Pinpoint the cell where the given text exists, returning its (X, Y) midpoint coordinate. 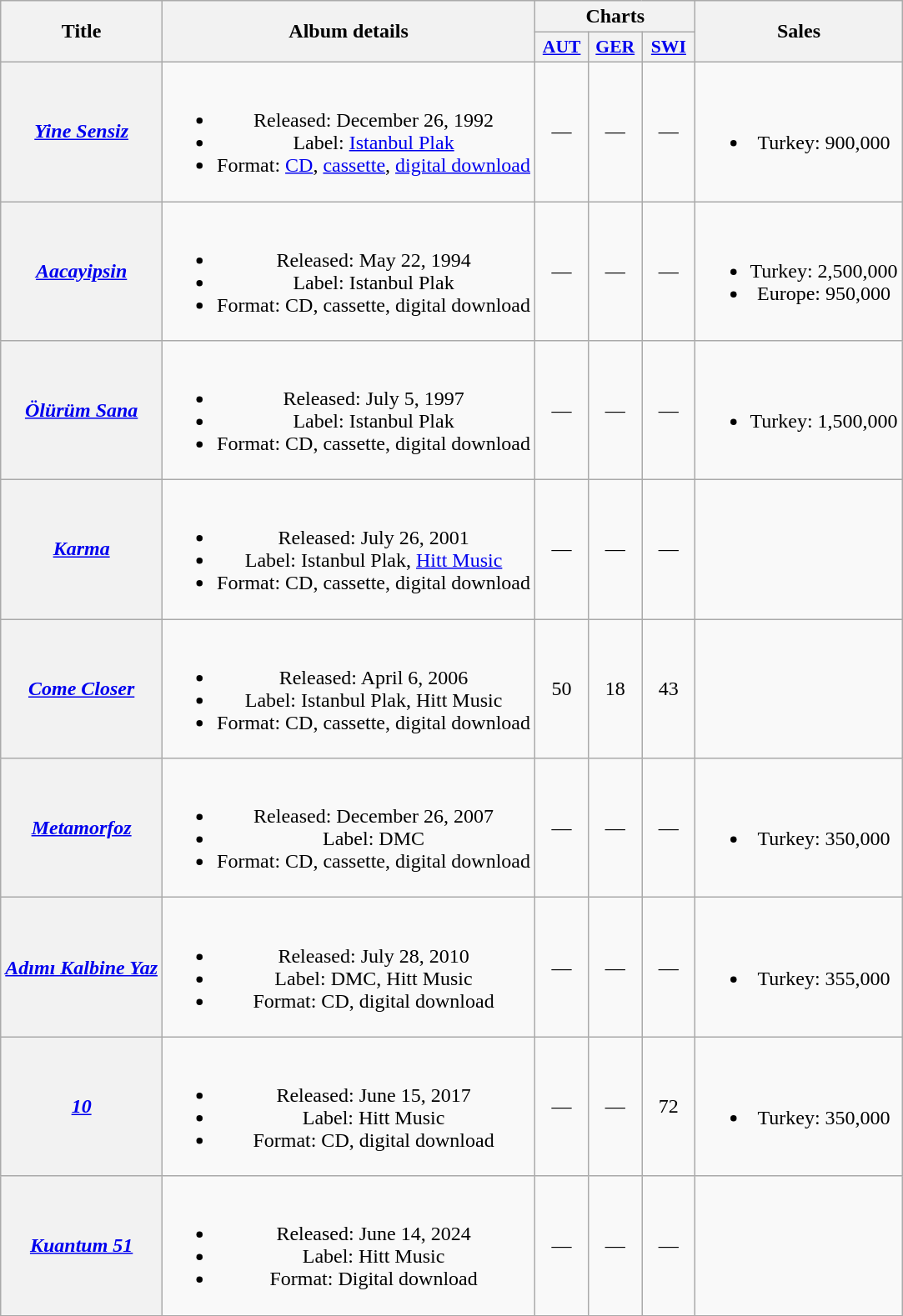
SWI (669, 48)
Come Closer (82, 688)
Turkey: 355,000 (799, 967)
Released: June 14, 2024Label: Hitt MusicFormat: Digital download (349, 1245)
Sales (799, 32)
Title (82, 32)
Adımı Kalbine Yaz (82, 967)
Released: April 6, 2006Label: Istanbul Plak, Hitt MusicFormat: CD, cassette, digital download (349, 688)
72 (669, 1107)
Turkey: 1,500,000 (799, 410)
Metamorfoz (82, 828)
Kuantum 51 (82, 1245)
AUT (562, 48)
43 (669, 688)
18 (615, 688)
Released: December 26, 1992Label: Istanbul PlakFormat: CD, cassette, digital download (349, 132)
50 (562, 688)
Aacayipsin (82, 272)
Turkey: 2,500,000Europe: 950,000 (799, 272)
Charts (615, 17)
Turkey: 900,000 (799, 132)
Ölürüm Sana (82, 410)
Released: July 28, 2010Label: DMC, Hitt MusicFormat: CD, digital download (349, 967)
Released: June 15, 2017Label: Hitt MusicFormat: CD, digital download (349, 1107)
Released: July 5, 1997Label: Istanbul PlakFormat: CD, cassette, digital download (349, 410)
Released: December 26, 2007Label: DMCFormat: CD, cassette, digital download (349, 828)
Yine Sensiz (82, 132)
Released: July 26, 2001Label: Istanbul Plak, Hitt MusicFormat: CD, cassette, digital download (349, 550)
Karma (82, 550)
GER (615, 48)
Album details (349, 32)
10 (82, 1107)
Released: May 22, 1994Label: Istanbul PlakFormat: CD, cassette, digital download (349, 272)
